Capture the cell that displays the provided text and extract its [x, y] central coordinate. 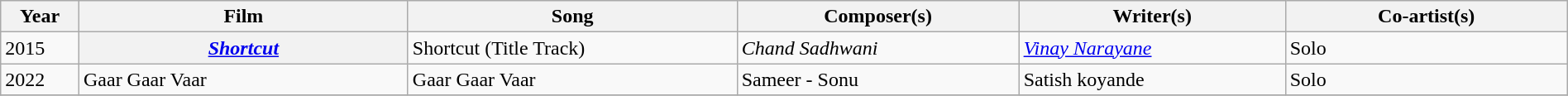
Satish koyande [1152, 79]
2015 [40, 48]
Composer(s) [878, 17]
Chand Sadhwani [878, 48]
Film [243, 17]
Year [40, 17]
Sameer - Sonu [878, 79]
Shortcut (Title Track) [572, 48]
Song [572, 17]
Writer(s) [1152, 17]
Co-artist(s) [1426, 17]
2022 [40, 79]
Shortcut [243, 48]
Vinay Narayane [1152, 48]
